Determine the [x, y] coordinate at the center of the cell enclosing the given text.  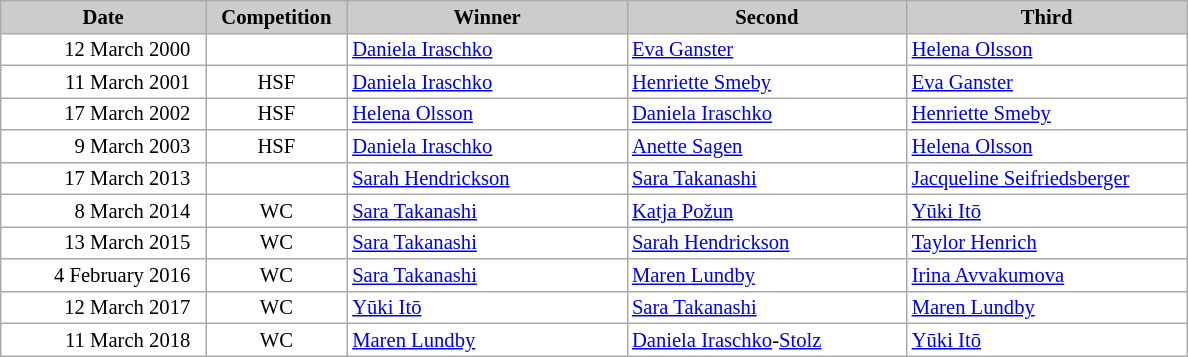
17 March 2013 [104, 178]
13 March 2015 [104, 242]
Irina Avvakumova [1047, 274]
Daniela Iraschko-Stolz [767, 339]
Winner [487, 16]
Second [767, 16]
Katja Požun [767, 210]
Jacqueline Seifriedsberger [1047, 178]
8 March 2014 [104, 210]
Anette Sagen [767, 146]
Taylor Henrich [1047, 242]
11 March 2018 [104, 339]
17 March 2002 [104, 113]
12 March 2000 [104, 49]
9 March 2003 [104, 146]
4 February 2016 [104, 274]
Date [104, 16]
12 March 2017 [104, 307]
11 March 2001 [104, 81]
Competition [277, 16]
Third [1047, 16]
